Detect which cell encompasses the target text, then output its (x, y) center coordinate. 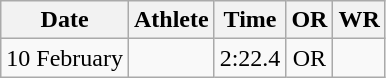
2:22.4 (250, 58)
10 February (65, 58)
Time (250, 20)
WR (359, 20)
Athlete (171, 20)
Date (65, 20)
